For the text-containing cell, return its midpoint in (X, Y) coordinate format. 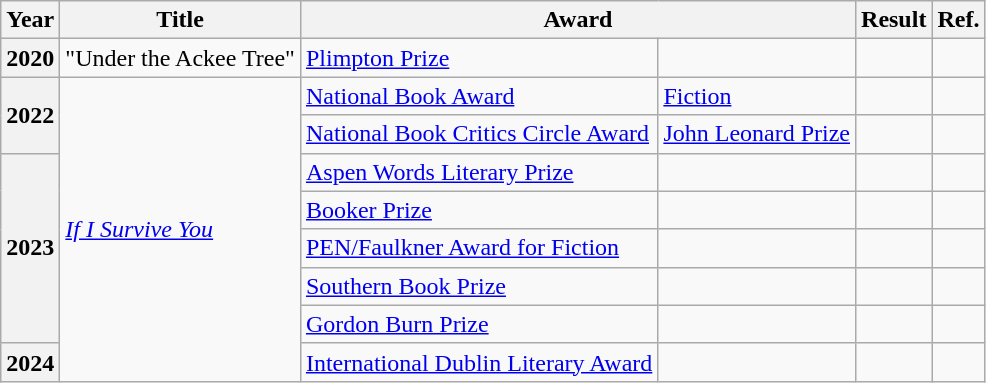
Result (894, 20)
Aspen Words Literary Prize (478, 172)
Year (30, 20)
"Under the Ackee Tree" (180, 58)
International Dublin Literary Award (478, 362)
Ref. (958, 20)
Southern Book Prize (478, 286)
National Book Award (478, 96)
Gordon Burn Prize (478, 324)
2022 (30, 115)
Title (180, 20)
Plimpton Prize (478, 58)
2024 (30, 362)
PEN/Faulkner Award for Fiction (478, 248)
2023 (30, 248)
John Leonard Prize (757, 134)
Fiction (757, 96)
Award (578, 20)
Booker Prize (478, 210)
2020 (30, 58)
National Book Critics Circle Award (478, 134)
If I Survive You (180, 229)
